From the cell containing the given text, extract its center point as (X, Y) coordinate. 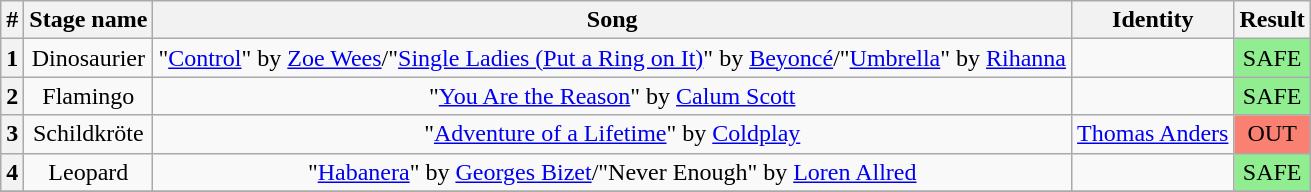
Dinosaurier (88, 58)
4 (12, 172)
"You Are the Reason" by Calum Scott (612, 96)
3 (12, 134)
Stage name (88, 20)
1 (12, 58)
Thomas Anders (1153, 134)
2 (12, 96)
Leopard (88, 172)
Schildkröte (88, 134)
"Adventure of a Lifetime" by Coldplay (612, 134)
"Control" by Zoe Wees/"Single Ladies (Put a Ring on It)" by Beyoncé/"Umbrella" by Rihanna (612, 58)
Flamingo (88, 96)
# (12, 20)
OUT (1272, 134)
Result (1272, 20)
Identity (1153, 20)
Song (612, 20)
"Habanera" by Georges Bizet/"Never Enough" by Loren Allred (612, 172)
